Locate the cell with the specified text and output its (X, Y) center coordinate. 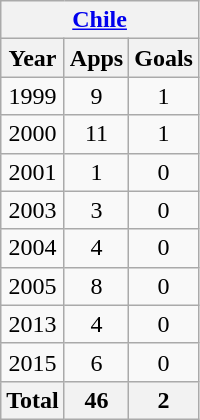
2001 (33, 172)
11 (96, 134)
8 (96, 286)
2013 (33, 324)
46 (96, 400)
2015 (33, 362)
1999 (33, 96)
2 (164, 400)
2000 (33, 134)
Year (33, 58)
2003 (33, 210)
Chile (100, 20)
Goals (164, 58)
2005 (33, 286)
3 (96, 210)
2004 (33, 248)
9 (96, 96)
Apps (96, 58)
6 (96, 362)
Total (33, 400)
